Find where the given text appears and provide that cell's center as (X, Y) coordinate. 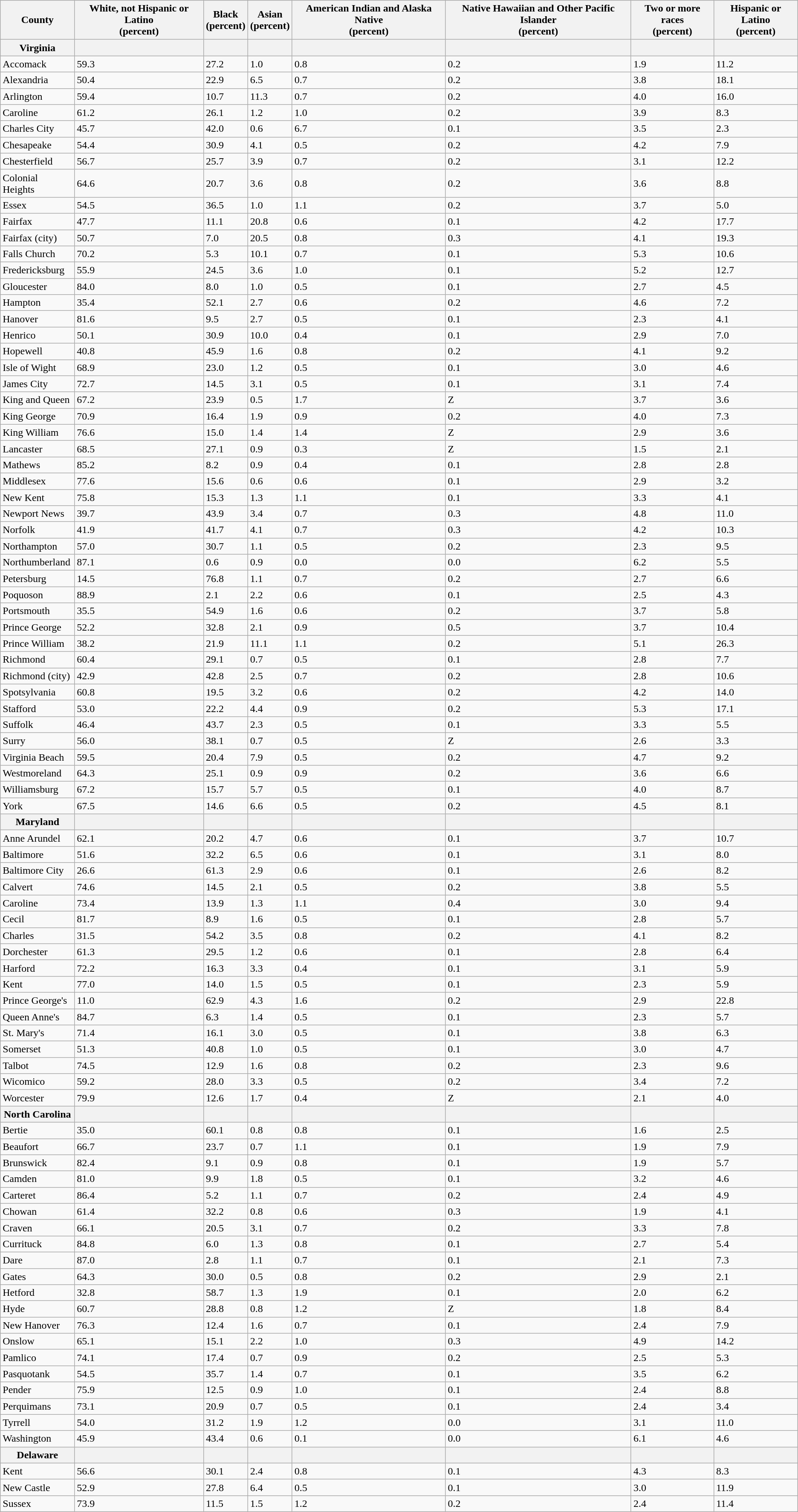
24.5 (226, 270)
17.4 (226, 1358)
Asian(percent) (270, 20)
Hampton (38, 303)
11.2 (755, 64)
8.4 (755, 1309)
Prince William (38, 643)
Tyrrell (38, 1422)
81.6 (139, 319)
85.2 (139, 465)
Lancaster (38, 449)
75.8 (139, 498)
Talbot (38, 1066)
Richmond (38, 660)
4.4 (270, 708)
43.4 (226, 1439)
Hyde (38, 1309)
Newport News (38, 514)
59.2 (139, 1082)
8.1 (755, 806)
Perquimans (38, 1406)
72.2 (139, 968)
87.0 (139, 1260)
Northampton (38, 546)
Hanover (38, 319)
New Hanover (38, 1325)
Somerset (38, 1049)
68.9 (139, 368)
23.7 (226, 1147)
30.7 (226, 546)
46.4 (139, 724)
75.9 (139, 1390)
12.7 (755, 270)
20.4 (226, 757)
Fredericksburg (38, 270)
5.4 (755, 1244)
Henrico (38, 335)
76.6 (139, 432)
84.8 (139, 1244)
65.1 (139, 1341)
Norfolk (38, 530)
St. Mary's (38, 1033)
35.5 (139, 611)
86.4 (139, 1195)
31.2 (226, 1422)
Dorchester (38, 952)
Essex (38, 205)
43.9 (226, 514)
50.4 (139, 80)
18.1 (755, 80)
25.7 (226, 161)
35.0 (139, 1130)
Chesterfield (38, 161)
9.9 (226, 1179)
2.0 (672, 1293)
Chesapeake (38, 145)
Black(percent) (226, 20)
Brunswick (38, 1163)
22.8 (755, 1000)
Washington (38, 1439)
84.7 (139, 1017)
26.6 (139, 871)
60.4 (139, 660)
Gates (38, 1276)
North Carolina (38, 1114)
84.0 (139, 287)
42.9 (139, 676)
7.8 (755, 1228)
Hispanic or Latino(percent) (755, 20)
Currituck (38, 1244)
Calvert (38, 887)
Cecil (38, 919)
15.1 (226, 1341)
Stafford (38, 708)
54.0 (139, 1422)
56.0 (139, 741)
6.7 (369, 129)
39.7 (139, 514)
60.7 (139, 1309)
10.4 (755, 627)
New Castle (38, 1487)
Onslow (38, 1341)
82.4 (139, 1163)
16.4 (226, 416)
11.3 (270, 96)
53.0 (139, 708)
23.9 (226, 400)
74.6 (139, 887)
Virginia (38, 48)
66.1 (139, 1228)
51.3 (139, 1049)
7.4 (755, 384)
12.5 (226, 1390)
79.9 (139, 1098)
52.9 (139, 1487)
29.1 (226, 660)
81.0 (139, 1179)
Bertie (38, 1130)
77.0 (139, 984)
Wicomico (38, 1082)
29.5 (226, 952)
28.8 (226, 1309)
57.0 (139, 546)
59.3 (139, 64)
42.8 (226, 676)
5.8 (755, 611)
68.5 (139, 449)
88.9 (139, 595)
15.3 (226, 498)
52.1 (226, 303)
59.4 (139, 96)
60.8 (139, 692)
Portsmouth (38, 611)
Poquoson (38, 595)
54.4 (139, 145)
Chowan (38, 1211)
47.7 (139, 221)
50.7 (139, 238)
62.9 (226, 1000)
54.9 (226, 611)
King and Queen (38, 400)
Suffolk (38, 724)
Middlesex (38, 481)
Colonial Heights (38, 183)
Harford (38, 968)
King William (38, 432)
Craven (38, 1228)
4.8 (672, 514)
Alexandria (38, 80)
Prince George's (38, 1000)
Beaufort (38, 1147)
8.7 (755, 790)
19.3 (755, 238)
10.3 (755, 530)
Accomack (38, 64)
Isle of Wight (38, 368)
15.7 (226, 790)
22.2 (226, 708)
43.7 (226, 724)
52.2 (139, 627)
45.7 (139, 129)
59.5 (139, 757)
38.1 (226, 741)
12.2 (755, 161)
Two or more races(percent) (672, 20)
73.9 (139, 1503)
10.1 (270, 254)
74.1 (139, 1358)
Surry (38, 741)
70.2 (139, 254)
42.0 (226, 129)
Pasquotank (38, 1374)
Charles (38, 936)
Pender (38, 1390)
Prince George (38, 627)
17.7 (755, 221)
36.5 (226, 205)
Williamsburg (38, 790)
6.0 (226, 1244)
Petersburg (38, 579)
73.4 (139, 903)
Pamlico (38, 1358)
Fairfax (city) (38, 238)
71.4 (139, 1033)
White, not Hispanic or Latino(percent) (139, 20)
27.8 (226, 1487)
Carteret (38, 1195)
58.7 (226, 1293)
Queen Anne's (38, 1017)
Delaware (38, 1455)
7.7 (755, 660)
17.1 (755, 708)
Anne Arundel (38, 838)
60.1 (226, 1130)
56.6 (139, 1471)
8.9 (226, 919)
County (38, 20)
20.9 (226, 1406)
62.1 (139, 838)
76.8 (226, 579)
Hetford (38, 1293)
74.5 (139, 1066)
11.9 (755, 1487)
Spotsylvania (38, 692)
15.6 (226, 481)
35.7 (226, 1374)
54.2 (226, 936)
13.9 (226, 903)
Dare (38, 1260)
56.7 (139, 161)
9.4 (755, 903)
61.4 (139, 1211)
16.3 (226, 968)
23.0 (226, 368)
Maryland (38, 822)
66.7 (139, 1147)
30.0 (226, 1276)
61.2 (139, 113)
41.9 (139, 530)
22.9 (226, 80)
35.4 (139, 303)
Hopewell (38, 351)
51.6 (139, 854)
30.1 (226, 1471)
27.2 (226, 64)
21.9 (226, 643)
9.6 (755, 1066)
16.0 (755, 96)
Mathews (38, 465)
41.7 (226, 530)
York (38, 806)
14.6 (226, 806)
14.2 (755, 1341)
70.9 (139, 416)
Native Hawaiian and Other Pacific Islander(percent) (538, 20)
20.2 (226, 838)
76.3 (139, 1325)
Camden (38, 1179)
81.7 (139, 919)
10.0 (270, 335)
77.6 (139, 481)
5.1 (672, 643)
Sussex (38, 1503)
20.8 (270, 221)
55.9 (139, 270)
Charles City (38, 129)
Westmoreland (38, 773)
67.5 (139, 806)
Gloucester (38, 287)
73.1 (139, 1406)
6.1 (672, 1439)
5.0 (755, 205)
11.4 (755, 1503)
Richmond (city) (38, 676)
38.2 (139, 643)
50.1 (139, 335)
31.5 (139, 936)
King George (38, 416)
64.6 (139, 183)
19.5 (226, 692)
20.7 (226, 183)
16.1 (226, 1033)
72.7 (139, 384)
Baltimore (38, 854)
15.0 (226, 432)
26.1 (226, 113)
12.4 (226, 1325)
87.1 (139, 562)
American Indian and Alaska Native(percent) (369, 20)
Virginia Beach (38, 757)
26.3 (755, 643)
Northumberland (38, 562)
Baltimore City (38, 871)
Falls Church (38, 254)
11.5 (226, 1503)
Worcester (38, 1098)
New Kent (38, 498)
Arlington (38, 96)
Fairfax (38, 221)
28.0 (226, 1082)
9.1 (226, 1163)
27.1 (226, 449)
James City (38, 384)
12.6 (226, 1098)
25.1 (226, 773)
12.9 (226, 1066)
